For the text-containing cell, return its midpoint in [x, y] coordinate format. 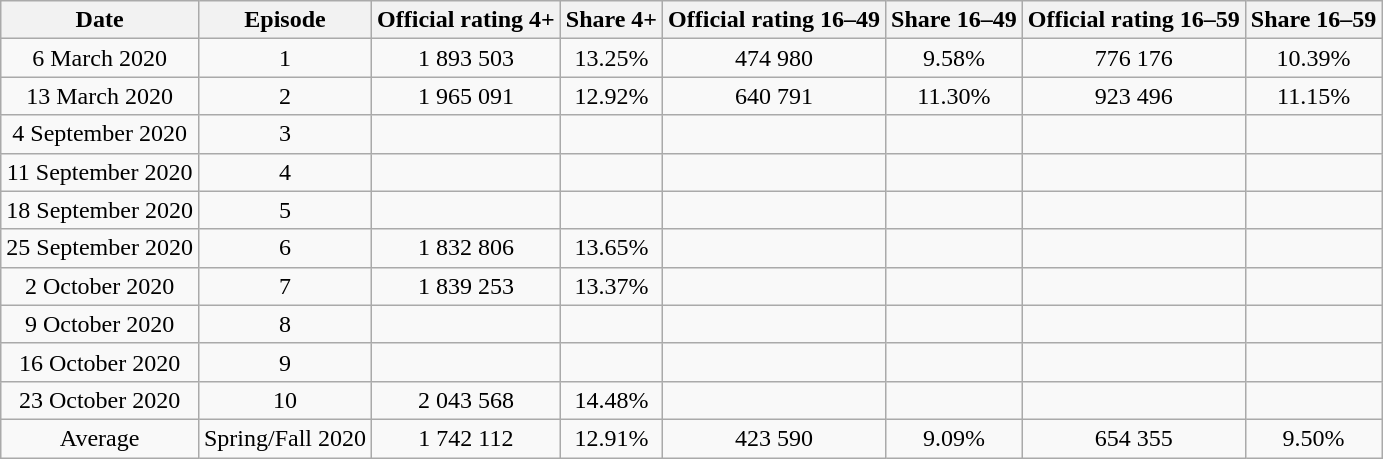
16 October 2020 [100, 362]
Share 16–59 [1314, 20]
Official rating 4+ [466, 20]
474 980 [774, 58]
1 839 253 [466, 286]
12.92% [611, 96]
6 March 2020 [100, 58]
11.15% [1314, 96]
9 [284, 362]
13.65% [611, 248]
12.91% [611, 438]
9.58% [954, 58]
1 832 806 [466, 248]
1 893 503 [466, 58]
Spring/Fall 2020 [284, 438]
Episode [284, 20]
1 742 112 [466, 438]
11 September 2020 [100, 172]
9.09% [954, 438]
9 October 2020 [100, 324]
Share 16–49 [954, 20]
23 October 2020 [100, 400]
2 043 568 [466, 400]
3 [284, 134]
7 [284, 286]
Official rating 16–59 [1134, 20]
10.39% [1314, 58]
1 [284, 58]
923 496 [1134, 96]
13 March 2020 [100, 96]
Average [100, 438]
Share 4+ [611, 20]
6 [284, 248]
9.50% [1314, 438]
14.48% [611, 400]
11.30% [954, 96]
Official rating 16–49 [774, 20]
2 October 2020 [100, 286]
640 791 [774, 96]
776 176 [1134, 58]
2 [284, 96]
8 [284, 324]
10 [284, 400]
25 September 2020 [100, 248]
Date [100, 20]
13.25% [611, 58]
18 September 2020 [100, 210]
4 September 2020 [100, 134]
5 [284, 210]
654 355 [1134, 438]
423 590 [774, 438]
13.37% [611, 286]
4 [284, 172]
1 965 091 [466, 96]
